Pinpoint the cell where the given text exists, returning its (X, Y) midpoint coordinate. 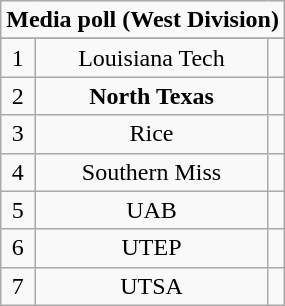
Media poll (West Division) (143, 20)
1 (18, 58)
Southern Miss (152, 172)
5 (18, 210)
4 (18, 172)
7 (18, 286)
UTEP (152, 248)
6 (18, 248)
3 (18, 134)
UTSA (152, 286)
Rice (152, 134)
UAB (152, 210)
Louisiana Tech (152, 58)
North Texas (152, 96)
2 (18, 96)
